Detect which cell encompasses the target text, then output its (X, Y) center coordinate. 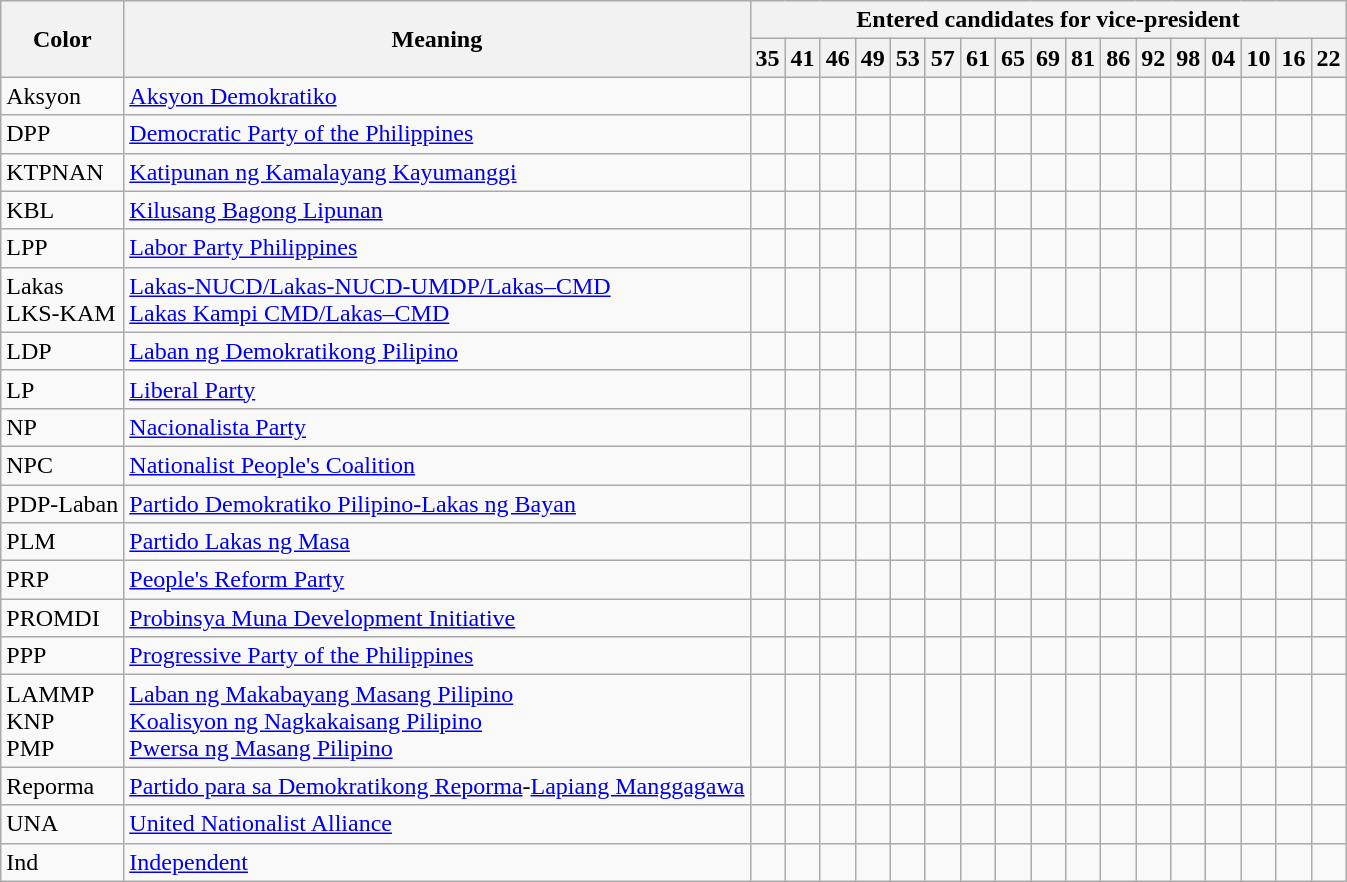
KBL (62, 210)
PRP (62, 580)
UNA (62, 824)
Labor Party Philippines (437, 248)
Independent (437, 862)
Democratic Party of the Philippines (437, 134)
Partido para sa Demokratikong Reporma-Lapiang Manggagawa (437, 786)
81 (1084, 58)
Progressive Party of the Philippines (437, 656)
Liberal Party (437, 389)
46 (838, 58)
Probinsya Muna Development Initiative (437, 618)
People's Reform Party (437, 580)
86 (1118, 58)
65 (1012, 58)
DPP (62, 134)
16 (1294, 58)
98 (1188, 58)
NPC (62, 465)
Meaning (437, 39)
Nationalist People's Coalition (437, 465)
Entered candidates for vice-president (1048, 20)
Kilusang Bagong Lipunan (437, 210)
61 (978, 58)
Katipunan ng Kamalayang Kayumanggi (437, 172)
Nacionalista Party (437, 427)
KTPNAN (62, 172)
Reporma (62, 786)
NP (62, 427)
Laban ng Demokratikong Pilipino (437, 351)
PLM (62, 542)
04 (1224, 58)
49 (872, 58)
Partido Lakas ng Masa (437, 542)
LPP (62, 248)
53 (908, 58)
LP (62, 389)
LDP (62, 351)
LAMMPKNPPMP (62, 721)
United Nationalist Alliance (437, 824)
PDP-Laban (62, 503)
PROMDI (62, 618)
41 (802, 58)
Aksyon Demokratiko (437, 96)
Ind (62, 862)
35 (768, 58)
LakasLKS-KAM (62, 300)
22 (1328, 58)
Lakas-NUCD/Lakas-NUCD-UMDP/Lakas–CMDLakas Kampi CMD/Lakas–CMD (437, 300)
Aksyon (62, 96)
Color (62, 39)
69 (1048, 58)
57 (942, 58)
Laban ng Makabayang Masang PilipinoKoalisyon ng Nagkakaisang PilipinoPwersa ng Masang Pilipino (437, 721)
10 (1258, 58)
Partido Demokratiko Pilipino-Lakas ng Bayan (437, 503)
PPP (62, 656)
92 (1154, 58)
